Find where the given text appears and provide that cell's center as (x, y) coordinate. 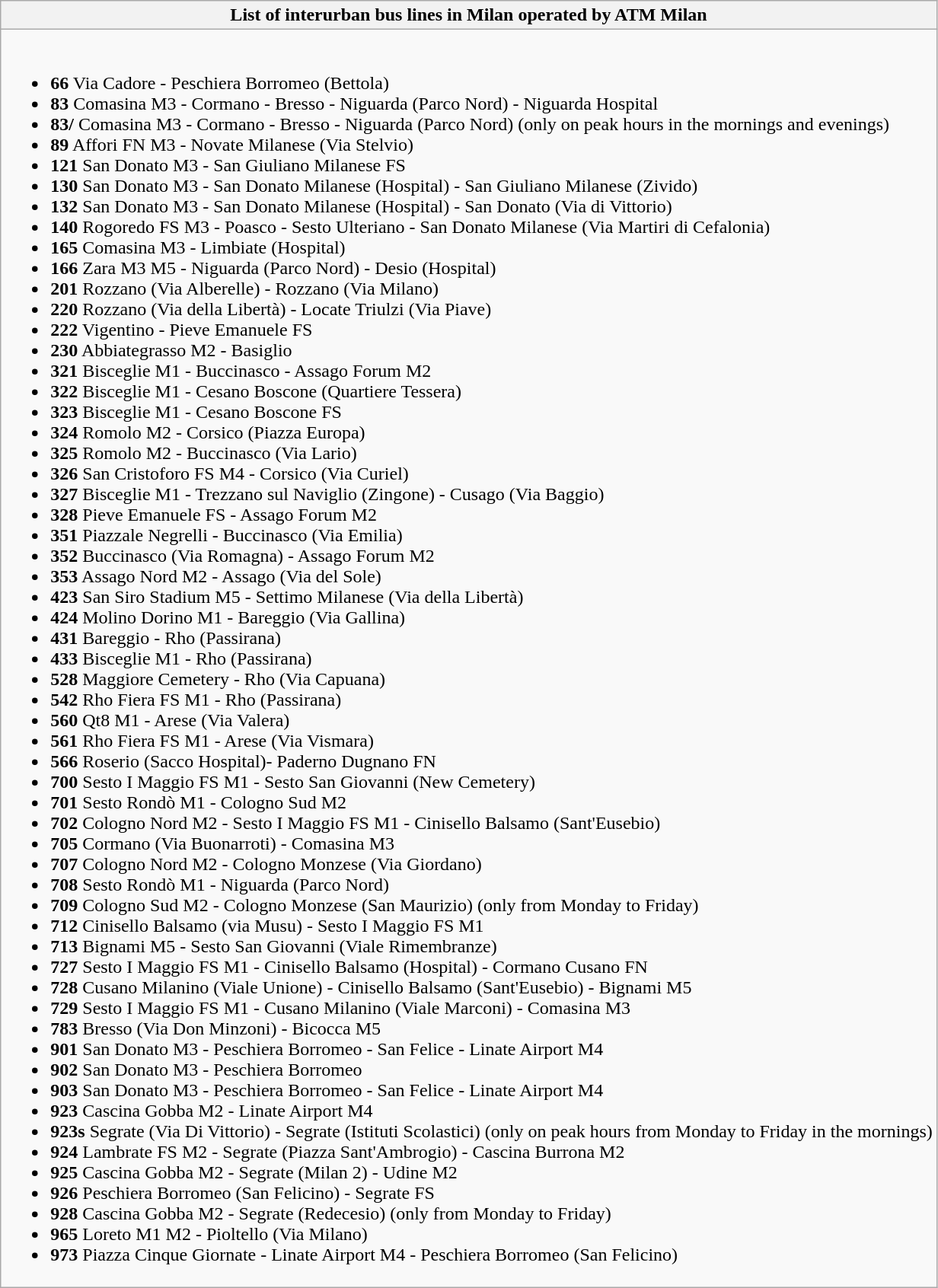
List of interurban bus lines in Milan operated by ATM Milan (469, 15)
